Capture the cell that displays the provided text and extract its [X, Y] central coordinate. 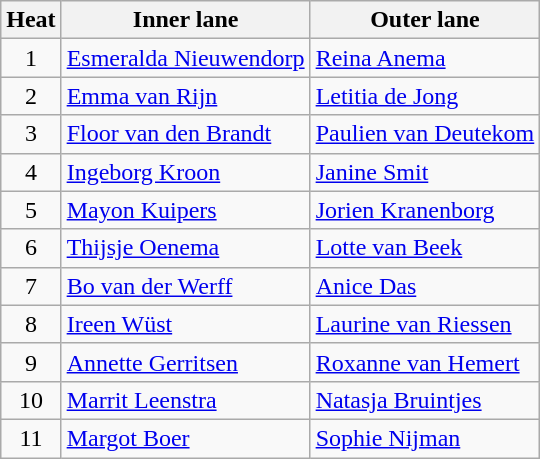
2 [31, 96]
8 [31, 324]
Inner lane [186, 20]
Floor van den Brandt [186, 134]
Sophie Nijman [425, 438]
Thijsje Oenema [186, 248]
Esmeralda Nieuwendorp [186, 58]
Ireen Wüst [186, 324]
Janine Smit [425, 172]
Bo van der Werff [186, 286]
Anice Das [425, 286]
Letitia de Jong [425, 96]
Ingeborg Kroon [186, 172]
Heat [31, 20]
Natasja Bruintjes [425, 400]
Paulien van Deutekom [425, 134]
Reina Anema [425, 58]
Marrit Leenstra [186, 400]
9 [31, 362]
Annette Gerritsen [186, 362]
Emma van Rijn [186, 96]
10 [31, 400]
11 [31, 438]
Mayon Kuipers [186, 210]
3 [31, 134]
Outer lane [425, 20]
Jorien Kranenborg [425, 210]
4 [31, 172]
Margot Boer [186, 438]
7 [31, 286]
6 [31, 248]
5 [31, 210]
Laurine van Riessen [425, 324]
1 [31, 58]
Roxanne van Hemert [425, 362]
Lotte van Beek [425, 248]
